Detect which cell encompasses the target text, then output its [X, Y] center coordinate. 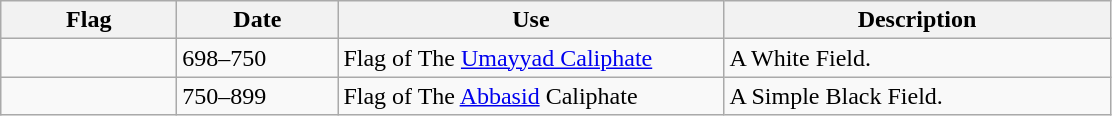
Date [258, 20]
A White Field. [917, 58]
Use [531, 20]
Flag of The Abbasid Caliphate [531, 96]
Description [917, 20]
750–899 [258, 96]
Flag of The Umayyad Caliphate [531, 58]
Flag [89, 20]
698–750 [258, 58]
A Simple Black Field. [917, 96]
